Determine the (X, Y) coordinate at the center of the cell enclosing the given text.  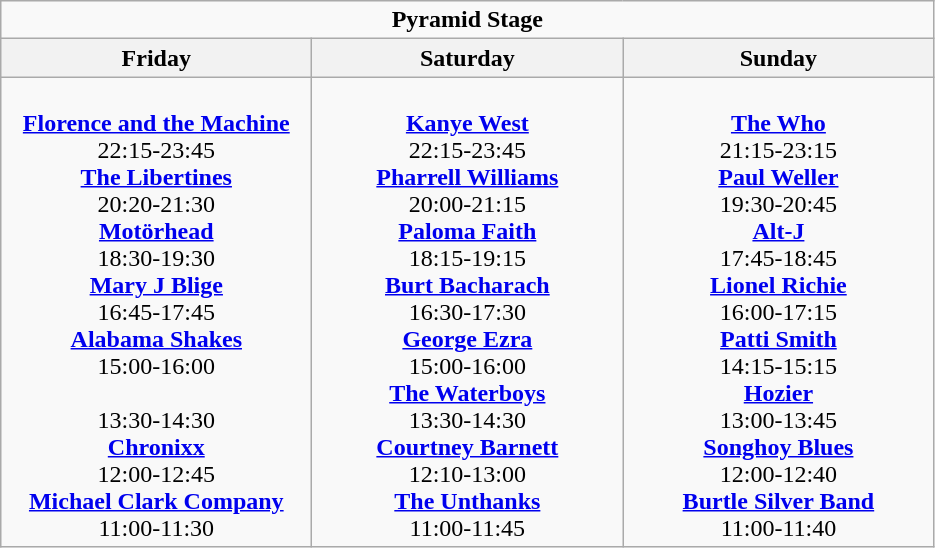
Pyramid Stage (468, 20)
Sunday (778, 58)
Friday (156, 58)
Saturday (468, 58)
